Extract the (x, y) coordinate from the center of the cell holding the provided text.  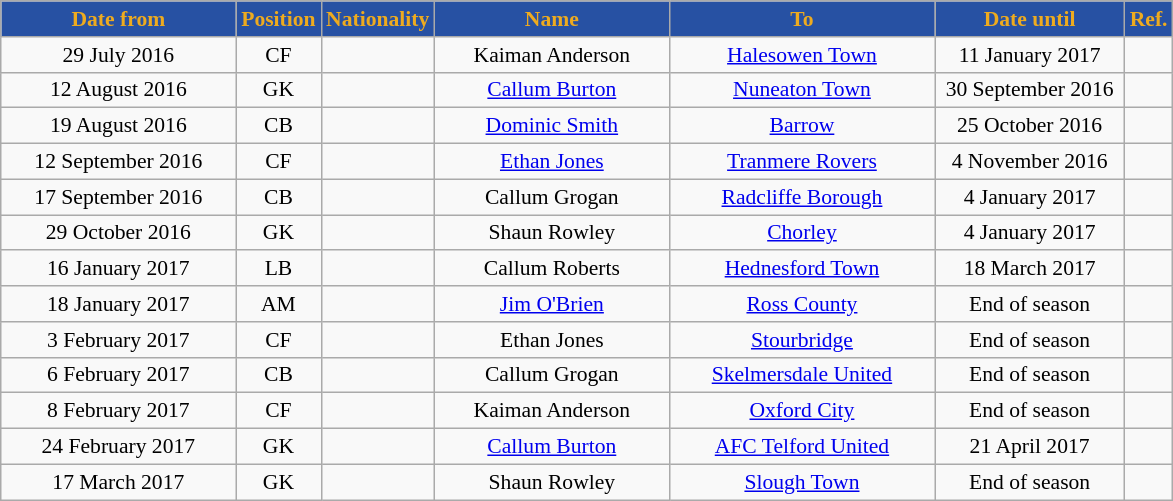
29 October 2016 (118, 233)
To (802, 19)
18 March 2017 (1030, 269)
16 January 2017 (118, 269)
Chorley (802, 233)
11 January 2017 (1030, 55)
Ref. (1149, 19)
6 February 2017 (118, 375)
17 September 2016 (118, 197)
18 January 2017 (118, 304)
3 February 2017 (118, 340)
Tranmere Rovers (802, 162)
17 March 2017 (118, 482)
25 October 2016 (1030, 126)
Barrow (802, 126)
Halesowen Town (802, 55)
21 April 2017 (1030, 447)
Dominic Smith (552, 126)
Skelmersdale United (802, 375)
Nuneaton Town (802, 90)
AM (278, 304)
Ross County (802, 304)
Date until (1030, 19)
4 November 2016 (1030, 162)
Hednesford Town (802, 269)
LB (278, 269)
Oxford City (802, 411)
24 February 2017 (118, 447)
AFC Telford United (802, 447)
12 August 2016 (118, 90)
Stourbridge (802, 340)
19 August 2016 (118, 126)
Jim O'Brien (552, 304)
Slough Town (802, 482)
30 September 2016 (1030, 90)
12 September 2016 (118, 162)
8 February 2017 (118, 411)
29 July 2016 (118, 55)
Radcliffe Borough (802, 197)
Nationality (378, 19)
Name (552, 19)
Date from (118, 19)
Callum Roberts (552, 269)
Position (278, 19)
